Identify which cell holds the provided text, then report its (X, Y) central coordinate. 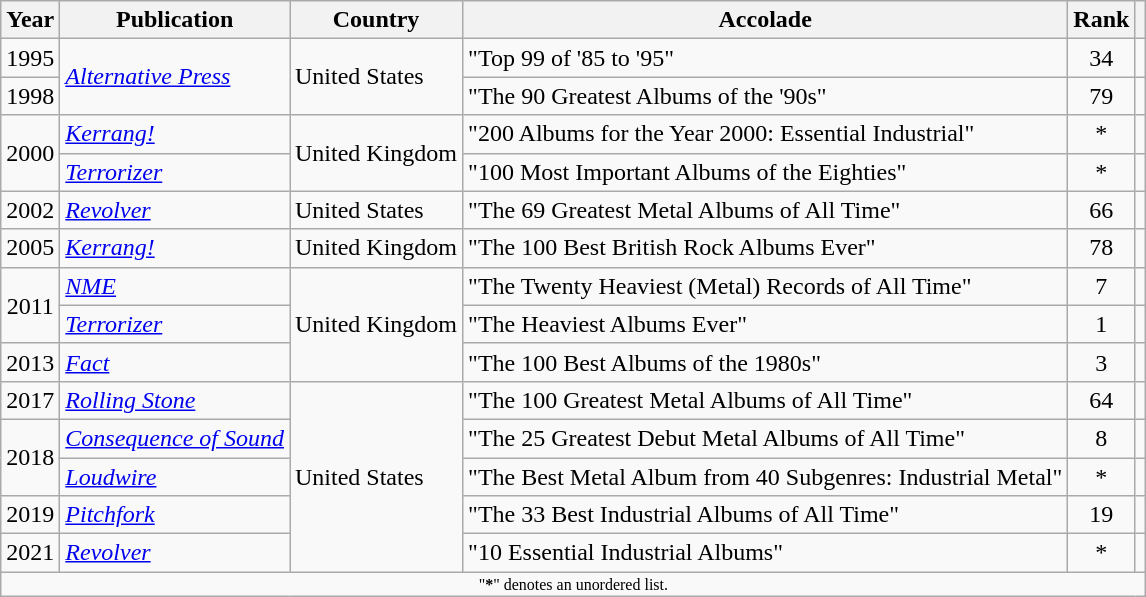
Alternative Press (175, 77)
1995 (30, 58)
7 (1102, 286)
Fact (175, 362)
66 (1102, 210)
2011 (30, 305)
"The 90 Greatest Albums of the '90s" (766, 96)
1 (1102, 324)
"The 33 Best Industrial Albums of All Time" (766, 515)
"*" denotes an unordered list. (574, 584)
2019 (30, 515)
"The Twenty Heaviest (Metal) Records of All Time" (766, 286)
Loudwire (175, 477)
"The 25 Greatest Debut Metal Albums of All Time" (766, 438)
Consequence of Sound (175, 438)
2018 (30, 457)
"Top 99 of '85 to '95" (766, 58)
"100 Most Important Albums of the Eighties" (766, 172)
64 (1102, 400)
2013 (30, 362)
79 (1102, 96)
1998 (30, 96)
"The 69 Greatest Metal Albums of All Time" (766, 210)
"The 100 Best Albums of the 1980s" (766, 362)
"The Heaviest Albums Ever" (766, 324)
Pitchfork (175, 515)
19 (1102, 515)
Rank (1102, 20)
Accolade (766, 20)
2005 (30, 248)
"10 Essential Industrial Albums" (766, 553)
"200 Albums for the Year 2000: Essential Industrial" (766, 134)
8 (1102, 438)
2017 (30, 400)
NME (175, 286)
78 (1102, 248)
Publication (175, 20)
Year (30, 20)
2002 (30, 210)
Rolling Stone (175, 400)
"The Best Metal Album from 40 Subgenres: Industrial Metal" (766, 477)
"The 100 Best British Rock Albums Ever" (766, 248)
2000 (30, 153)
3 (1102, 362)
2021 (30, 553)
"The 100 Greatest Metal Albums of All Time" (766, 400)
Country (376, 20)
34 (1102, 58)
